Locate the cell with the specified text and output its [X, Y] center coordinate. 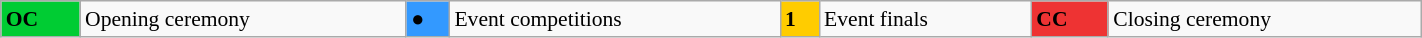
● [428, 19]
Opening ceremony [243, 19]
Event finals [925, 19]
Closing ceremony [1264, 19]
OC [40, 19]
1 [800, 19]
CC [1070, 19]
Event competitions [614, 19]
